For the text-containing cell, return its midpoint in [x, y] coordinate format. 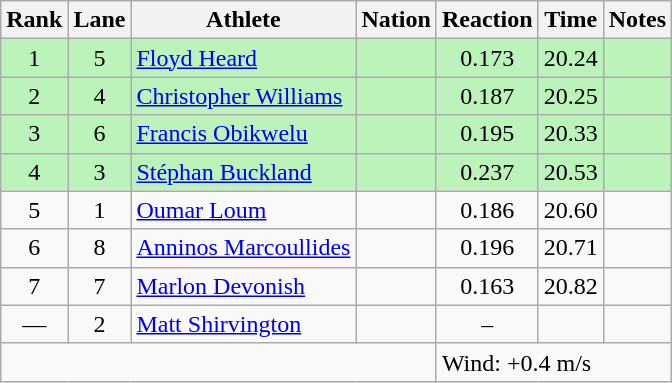
Marlon Devonish [244, 286]
Matt Shirvington [244, 324]
Christopher Williams [244, 96]
Francis Obikwelu [244, 134]
Nation [396, 20]
20.53 [570, 172]
Wind: +0.4 m/s [554, 362]
— [34, 324]
Anninos Marcoullides [244, 248]
– [487, 324]
Stéphan Buckland [244, 172]
Time [570, 20]
Athlete [244, 20]
20.25 [570, 96]
Lane [100, 20]
Reaction [487, 20]
0.173 [487, 58]
0.237 [487, 172]
Rank [34, 20]
20.82 [570, 286]
0.163 [487, 286]
20.71 [570, 248]
20.60 [570, 210]
0.196 [487, 248]
Notes [637, 20]
0.195 [487, 134]
0.186 [487, 210]
20.24 [570, 58]
Floyd Heard [244, 58]
20.33 [570, 134]
8 [100, 248]
Oumar Loum [244, 210]
0.187 [487, 96]
